Find where the given text appears and provide that cell's center as (x, y) coordinate. 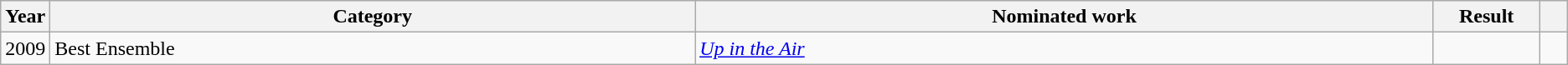
Year (25, 17)
2009 (25, 48)
Nominated work (1065, 17)
Best Ensemble (373, 48)
Category (373, 17)
Up in the Air (1065, 48)
Result (1486, 17)
